Return the (x, y) coordinate for the center point of the cell that contains the specified text.  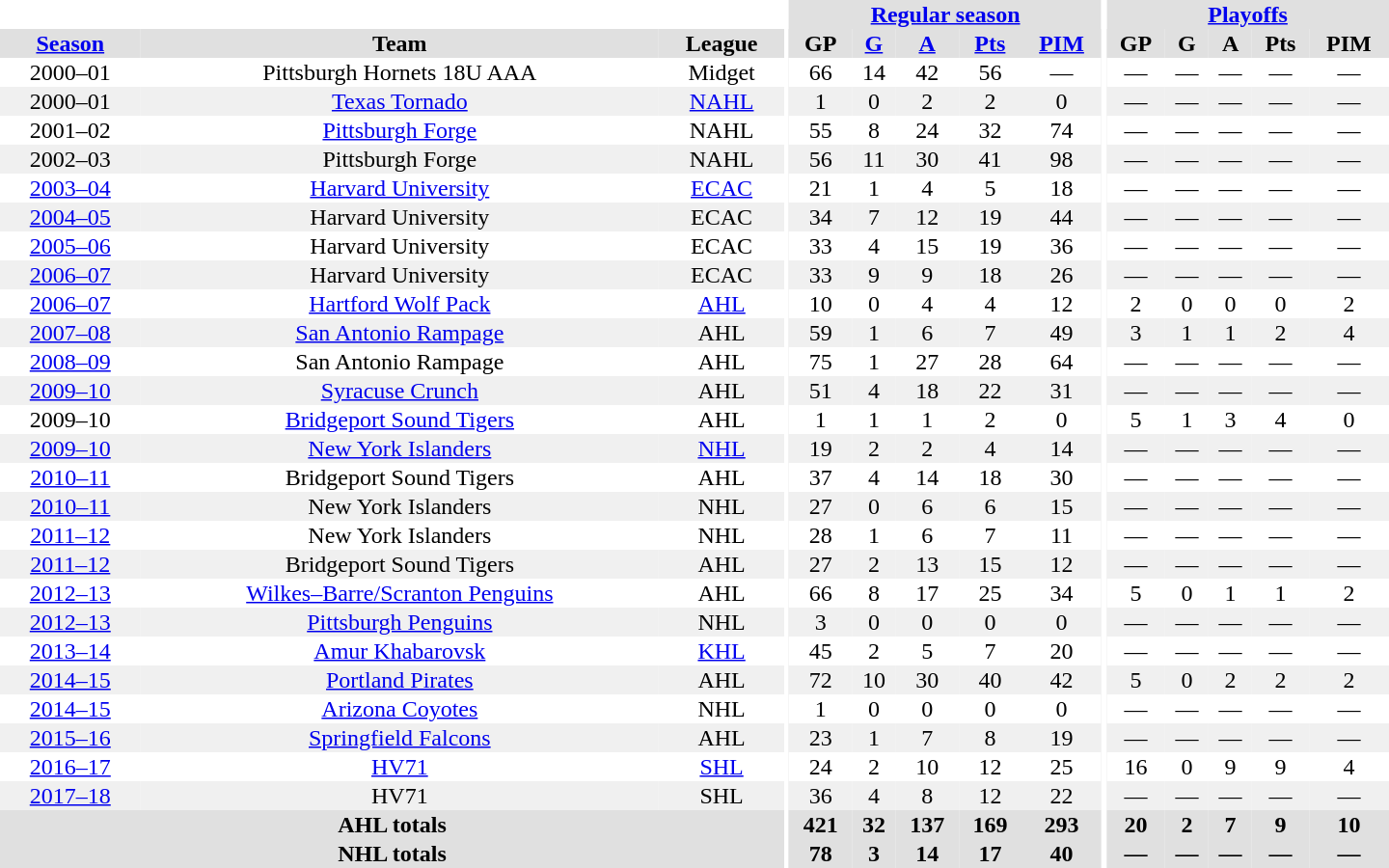
59 (820, 333)
2003–04 (70, 188)
Syracuse Crunch (400, 391)
2004–05 (70, 217)
2001–02 (70, 130)
Playoffs (1248, 14)
169 (990, 825)
49 (1061, 333)
Arizona Coyotes (400, 709)
51 (820, 391)
Season (70, 43)
64 (1061, 362)
55 (820, 130)
Wilkes–Barre/Scranton Penguins (400, 593)
78 (820, 854)
31 (1061, 391)
21 (820, 188)
2015–16 (70, 738)
AHL totals (392, 825)
2013–14 (70, 651)
Midget (722, 72)
Pittsburgh Hornets 18U AAA (400, 72)
23 (820, 738)
Texas Tornado (400, 101)
2016–17 (70, 767)
13 (926, 564)
45 (820, 651)
2017–18 (70, 796)
41 (990, 159)
74 (1061, 130)
Pittsburgh Penguins (400, 622)
Regular season (945, 14)
2008–09 (70, 362)
72 (820, 680)
Portland Pirates (400, 680)
44 (1061, 217)
37 (820, 477)
Amur Khabarovsk (400, 651)
421 (820, 825)
98 (1061, 159)
16 (1136, 767)
2007–08 (70, 333)
26 (1061, 275)
293 (1061, 825)
75 (820, 362)
NHL totals (392, 854)
137 (926, 825)
2005–06 (70, 246)
Springfield Falcons (400, 738)
2002–03 (70, 159)
League (722, 43)
Team (400, 43)
Hartford Wolf Pack (400, 304)
KHL (722, 651)
